Output the [X, Y] coordinate of the center of the cell containing the given text.  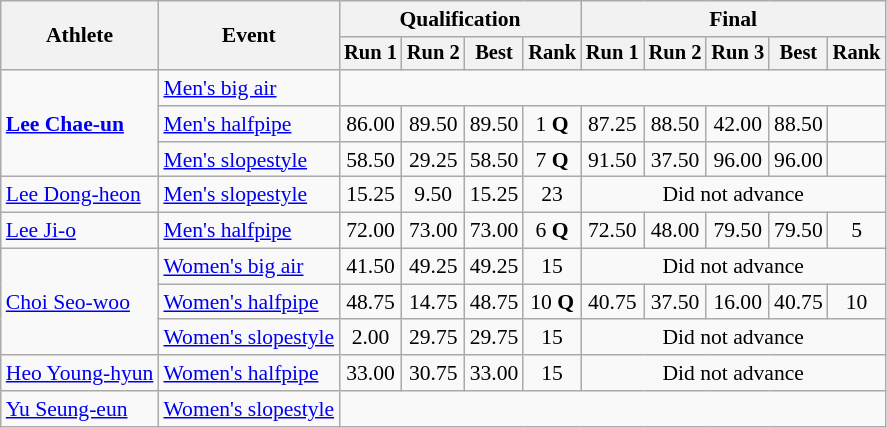
Qualification [460, 19]
72.00 [370, 231]
29.25 [434, 160]
Choi Seo-woo [80, 302]
72.50 [612, 231]
87.25 [612, 124]
14.75 [434, 302]
7 Q [552, 160]
91.50 [612, 160]
10 [857, 302]
23 [552, 195]
Athlete [80, 36]
86.00 [370, 124]
Heo Young-hyun [80, 373]
5 [857, 231]
6 Q [552, 231]
10 Q [552, 302]
42.00 [738, 124]
9.50 [434, 195]
Yu Seung-eun [80, 409]
1 Q [552, 124]
Women's big air [248, 267]
Lee Ji-o [80, 231]
Lee Chae-un [80, 124]
16.00 [738, 302]
41.50 [370, 267]
Lee Dong-heon [80, 195]
2.00 [370, 338]
Event [248, 36]
48.00 [676, 231]
30.75 [434, 373]
Men's big air [248, 88]
Final [733, 19]
Run 3 [738, 54]
